Extract the (X, Y) coordinate from the center of the cell holding the provided text.  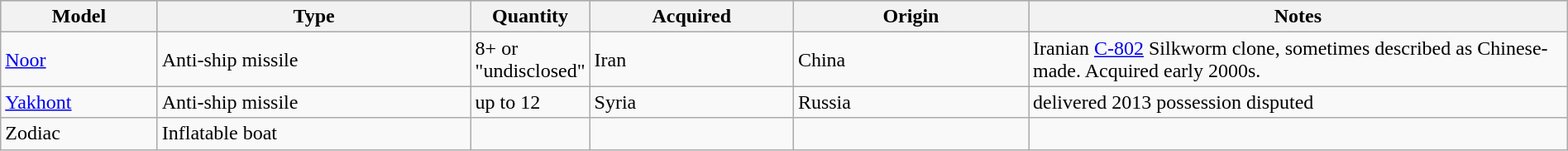
Inflatable boat (314, 134)
Type (314, 17)
Zodiac (79, 134)
Noor (79, 60)
Model (79, 17)
Acquired (691, 17)
Iran (691, 60)
China (911, 60)
8+ or "undisclosed" (530, 60)
Origin (911, 17)
up to 12 (530, 102)
Yakhont (79, 102)
delivered 2013 possession disputed (1298, 102)
Russia (911, 102)
Notes (1298, 17)
Syria (691, 102)
Iranian C-802 Silkworm clone, sometimes described as Chinese-made. Acquired early 2000s. (1298, 60)
Quantity (530, 17)
